From the cell containing the given text, extract its center point as [X, Y] coordinate. 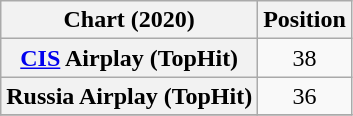
36 [305, 96]
Russia Airplay (TopHit) [130, 96]
CIS Airplay (TopHit) [130, 58]
Position [305, 20]
Chart (2020) [130, 20]
38 [305, 58]
